Identify which cell holds the provided text, then report its [x, y] central coordinate. 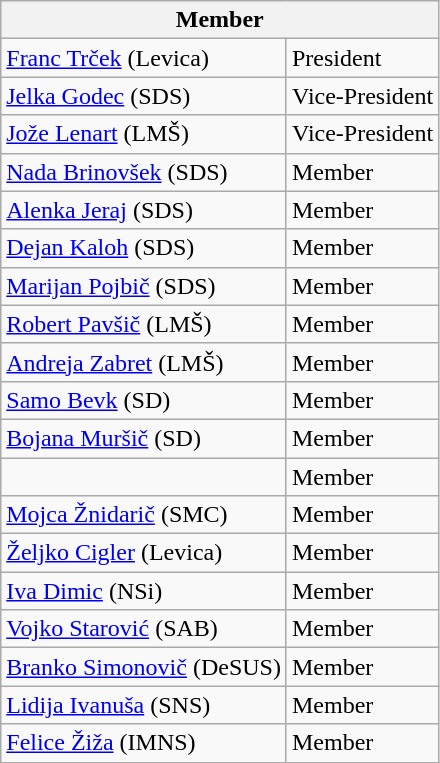
Franc Trček (Levica) [144, 58]
Vojko Starović (SAB) [144, 629]
Andreja Zabret (LMŠ) [144, 362]
Jelka Godec (SDS) [144, 96]
Branko Simonovič (DeSUS) [144, 667]
Robert Pavšič (LMŠ) [144, 324]
President [362, 58]
Lidija Ivanuša (SNS) [144, 705]
Dejan Kaloh (SDS) [144, 248]
Mojca Žnidarič (SMC) [144, 515]
Alenka Jeraj (SDS) [144, 210]
Iva Dimic (NSi) [144, 591]
Željko Cigler (Levica) [144, 553]
Jože Lenart (LMŠ) [144, 134]
Marijan Pojbič (SDS) [144, 286]
Nada Brinovšek (SDS) [144, 172]
Samo Bevk (SD) [144, 400]
Bojana Muršič (SD) [144, 438]
Felice Žiža (IMNS) [144, 743]
